Provide the (X, Y) coordinate of the cell's center where the given text is located.  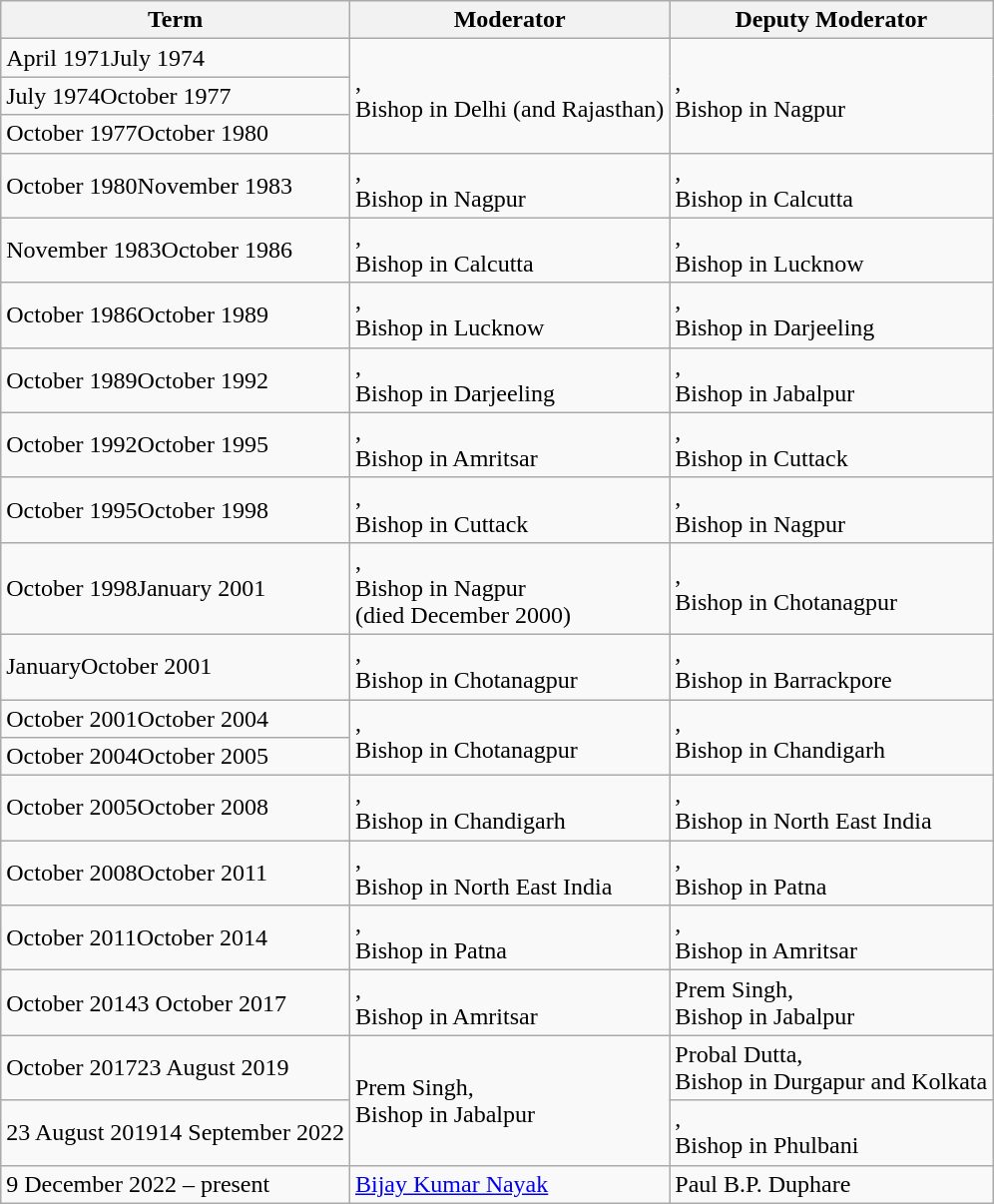
JanuaryOctober 2001 (176, 667)
Term (176, 20)
,Bishop in Delhi (and Rajasthan) (509, 96)
Probal Dutta,Bishop in Durgapur and Kolkata (831, 1068)
Deputy Moderator (831, 20)
October 1992October 1995 (176, 445)
October 1977October 1980 (176, 134)
October 1989October 1992 (176, 379)
,Bishop in Nagpur(died December 2000) (509, 588)
October 2008October 2011 (176, 873)
October 2001October 2004 (176, 718)
October 201723 August 2019 (176, 1068)
,Bishop in Phulbani (831, 1132)
April 1971July 1974 (176, 58)
,Bishop in Barrackpore (831, 667)
9 December 2022 – present (176, 1184)
October 2005October 2008 (176, 809)
November 1983October 1986 (176, 250)
October 1986October 1989 (176, 315)
October 1995October 1998 (176, 509)
,Bishop in Jabalpur (831, 379)
Paul B.P. Duphare (831, 1184)
23 August 201914 September 2022 (176, 1132)
October 2011October 2014 (176, 938)
October 1980November 1983 (176, 186)
October 1998January 2001 (176, 588)
Bijay Kumar Nayak (509, 1184)
October 2004October 2005 (176, 757)
October 20143 October 2017 (176, 1002)
Moderator (509, 20)
July 1974October 1977 (176, 96)
